Search for the cell housing the specified text and yield its [x, y] center coordinate. 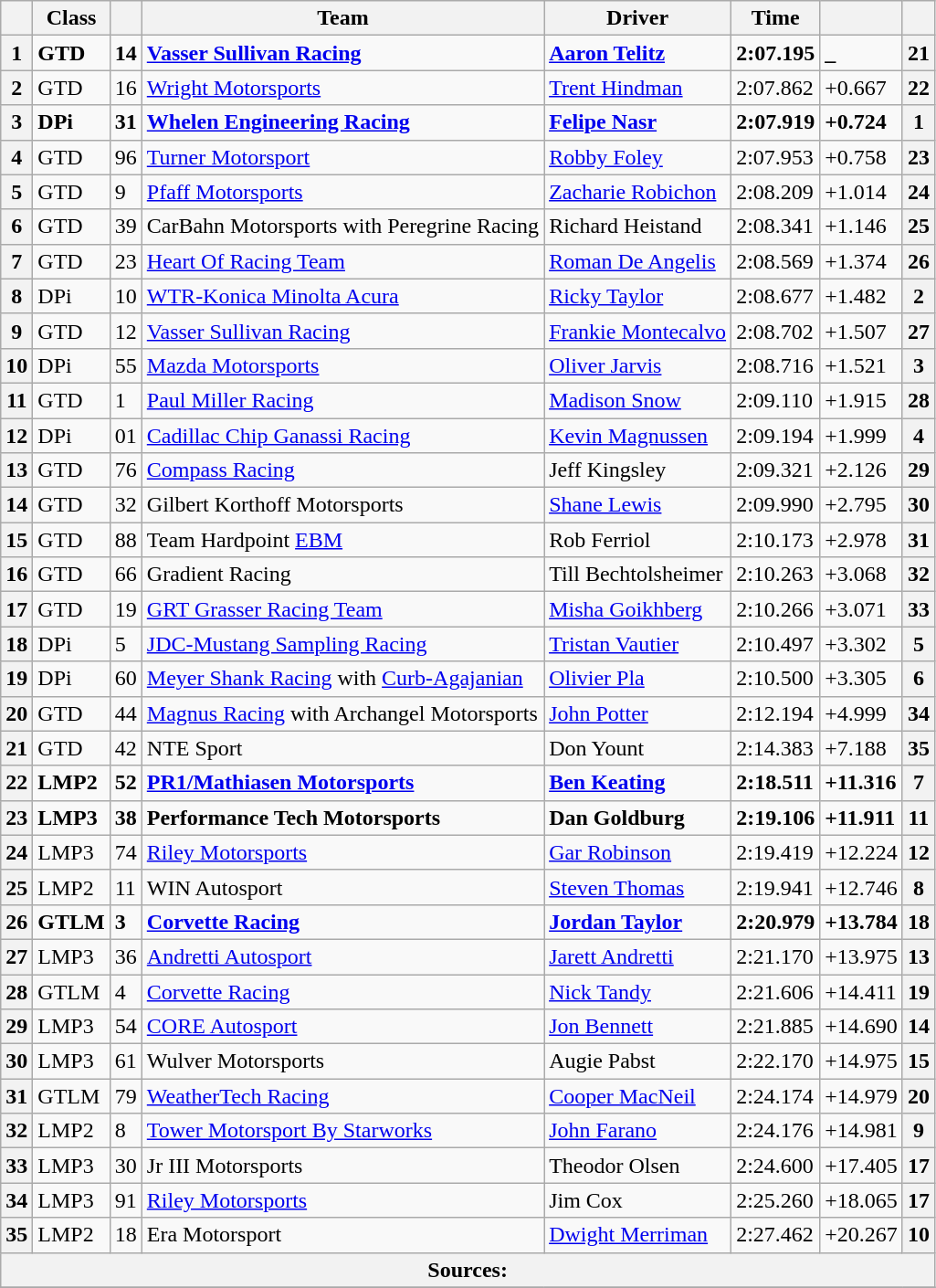
+11.911 [862, 818]
2:07.919 [776, 122]
CORE Autosport [342, 1027]
Driver [637, 18]
Jon Bennett [637, 1027]
Theodor Olsen [637, 1166]
Meyer Shank Racing with Curb-Agajanian [342, 679]
+3.302 [862, 644]
76 [126, 470]
2:08.716 [776, 365]
55 [126, 365]
+1.146 [862, 227]
74 [126, 852]
2:08.209 [776, 192]
Dwight Merriman [637, 1235]
+3.071 [862, 609]
John Potter [637, 713]
+11.316 [862, 783]
NTE Sport [342, 748]
44 [126, 713]
Steven Thomas [637, 887]
2:07.195 [776, 53]
PR1/Mathiasen Motorsports [342, 783]
Don Yount [637, 748]
42 [126, 748]
Sources: [468, 1270]
Mazda Motorsports [342, 365]
+4.999 [862, 713]
Frankie Montecalvo [637, 331]
+0.724 [862, 122]
+14.690 [862, 1027]
+7.188 [862, 748]
+2.978 [862, 540]
Tristan Vautier [637, 644]
Paul Miller Racing [342, 400]
CarBahn Motorsports with Peregrine Racing [342, 227]
39 [126, 227]
2:22.170 [776, 1061]
+1.999 [862, 436]
+17.405 [862, 1166]
Jeff Kingsley [637, 470]
+1.915 [862, 400]
2:07.953 [776, 157]
Wulver Motorsports [342, 1061]
2:08.677 [776, 296]
+0.758 [862, 157]
2:27.462 [776, 1235]
38 [126, 818]
+14.979 [862, 1096]
Heart Of Racing Team [342, 261]
2:08.702 [776, 331]
Era Motorsport [342, 1235]
2:09.194 [776, 436]
36 [126, 956]
+1.482 [862, 296]
Augie Pabst [637, 1061]
2:10.497 [776, 644]
79 [126, 1096]
Dan Goldburg [637, 818]
+14.975 [862, 1061]
Richard Heistand [637, 227]
Till Bechtolsheimer [637, 575]
Jordan Taylor [637, 922]
+0.667 [862, 88]
Tower Motorsport By Starworks [342, 1131]
2:24.176 [776, 1131]
Robby Foley [637, 157]
+2.126 [862, 470]
+14.411 [862, 991]
+18.065 [862, 1200]
2:09.321 [776, 470]
+1.374 [862, 261]
2:10.173 [776, 540]
Ben Keating [637, 783]
WTR-Konica Minolta Acura [342, 296]
2:07.862 [776, 88]
Aaron Telitz [637, 53]
61 [126, 1061]
52 [126, 783]
Felipe Nasr [637, 122]
Madison Snow [637, 400]
Performance Tech Motorsports [342, 818]
+1.521 [862, 365]
Jim Cox [637, 1200]
+14.981 [862, 1131]
+1.507 [862, 331]
2:20.979 [776, 922]
2:19.419 [776, 852]
Team Hardpoint EBM [342, 540]
Shane Lewis [637, 505]
_ [862, 53]
Pfaff Motorsports [342, 192]
Cadillac Chip Ganassi Racing [342, 436]
+3.305 [862, 679]
GRT Grasser Racing Team [342, 609]
+12.224 [862, 852]
Turner Motorsport [342, 157]
60 [126, 679]
Andretti Autosport [342, 956]
WIN Autosport [342, 887]
2:19.106 [776, 818]
John Farano [637, 1131]
2:10.500 [776, 679]
2:24.174 [776, 1096]
Cooper MacNeil [637, 1096]
+2.795 [862, 505]
91 [126, 1200]
2:12.194 [776, 713]
Misha Goikhberg [637, 609]
Roman De Angelis [637, 261]
Jarett Andretti [637, 956]
2:24.600 [776, 1166]
+13.975 [862, 956]
Oliver Jarvis [637, 365]
2:25.260 [776, 1200]
2:21.170 [776, 956]
Kevin Magnussen [637, 436]
Nick Tandy [637, 991]
JDC-Mustang Sampling Racing [342, 644]
2:21.606 [776, 991]
2:19.941 [776, 887]
Wright Motorsports [342, 88]
Whelen Engineering Racing [342, 122]
Trent Hindman [637, 88]
+13.784 [862, 922]
Time [776, 18]
66 [126, 575]
54 [126, 1027]
88 [126, 540]
01 [126, 436]
96 [126, 157]
+1.014 [862, 192]
2:18.511 [776, 783]
2:08.569 [776, 261]
Team [342, 18]
2:21.885 [776, 1027]
Olivier Pla [637, 679]
+12.746 [862, 887]
2:09.990 [776, 505]
Jr III Motorsports [342, 1166]
Magnus Racing with Archangel Motorsports [342, 713]
2:14.383 [776, 748]
Gar Robinson [637, 852]
Zacharie Robichon [637, 192]
Gilbert Korthoff Motorsports [342, 505]
WeatherTech Racing [342, 1096]
Compass Racing [342, 470]
2:08.341 [776, 227]
2:10.266 [776, 609]
Rob Ferriol [637, 540]
Ricky Taylor [637, 296]
+20.267 [862, 1235]
+3.068 [862, 575]
Class [71, 18]
Gradient Racing [342, 575]
2:09.110 [776, 400]
2:10.263 [776, 575]
